Extract the (X, Y) coordinate from the center of the cell holding the provided text.  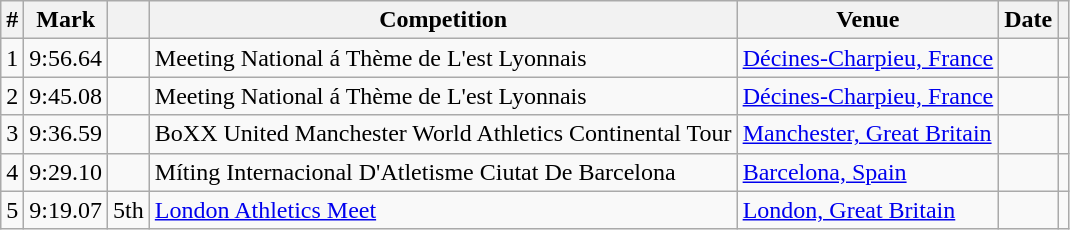
Barcelona, Spain (868, 172)
BoXX United Manchester World Athletics Continental Tour (443, 134)
5 (12, 210)
Míting Internacional D'Atletisme Ciutat De Barcelona (443, 172)
9:36.59 (66, 134)
3 (12, 134)
Competition (443, 20)
4 (12, 172)
9:45.08 (66, 96)
5th (129, 210)
9:56.64 (66, 58)
Date (1028, 20)
1 (12, 58)
9:29.10 (66, 172)
Manchester, Great Britain (868, 134)
# (12, 20)
2 (12, 96)
London, Great Britain (868, 210)
9:19.07 (66, 210)
London Athletics Meet (443, 210)
Venue (868, 20)
Mark (66, 20)
